From the cell containing the given text, extract its center point as [X, Y] coordinate. 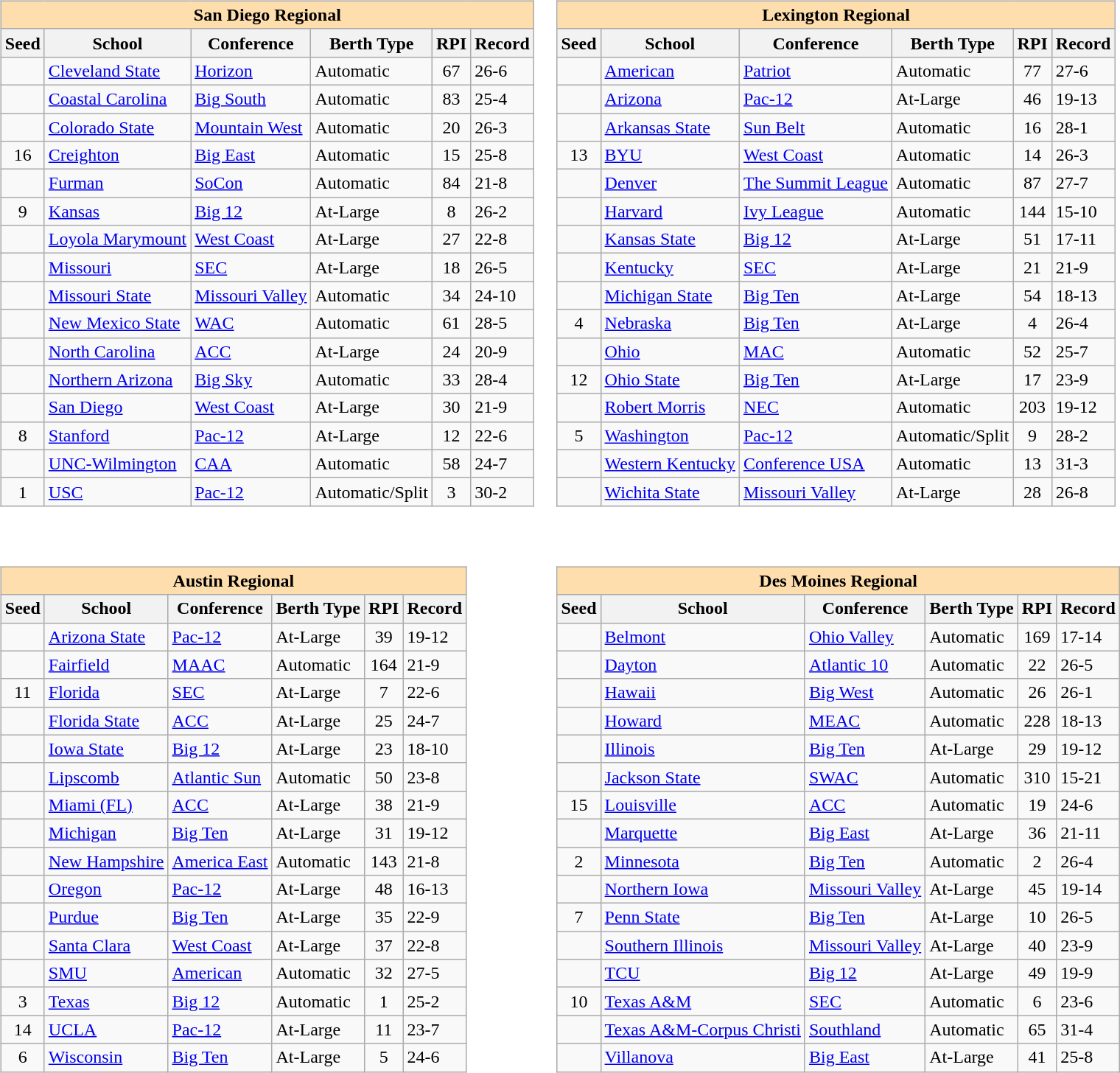
Texas A&M-Corpus Christi [703, 1030]
Hawaii [703, 693]
38 [384, 805]
144 [1032, 212]
BYU [670, 155]
27-7 [1083, 184]
Creighton [117, 155]
Coastal Carolina [117, 99]
Kansas [117, 212]
61 [451, 324]
46 [1032, 99]
Big West [865, 693]
Michigan [106, 833]
18-10 [435, 749]
67 [451, 71]
41 [1037, 1058]
Jackson State [703, 777]
19 [1037, 805]
22 [1037, 665]
Washington [670, 436]
228 [1037, 721]
Mountain West [251, 127]
Atlantic 10 [865, 665]
Texas A&M [703, 1002]
Ohio Valley [865, 637]
Northern Arizona [117, 380]
Big South [251, 99]
25-4 [503, 99]
Furman [117, 184]
NEC [815, 408]
25-2 [435, 1002]
19-13 [1083, 99]
33 [451, 380]
19-14 [1088, 889]
31 [384, 833]
Florida [106, 693]
Denver [670, 184]
23-7 [435, 1030]
Southern Illinois [703, 946]
Ivy League [815, 212]
New Mexico State [117, 324]
SoCon [251, 184]
Florida State [106, 721]
23-8 [435, 777]
143 [384, 861]
31-3 [1083, 464]
WAC [251, 324]
Missouri [117, 268]
Robert Morris [670, 408]
Horizon [251, 71]
New Hampshire [106, 861]
Kentucky [670, 268]
84 [451, 184]
26-6 [503, 71]
16-13 [435, 889]
Arkansas State [670, 127]
50 [384, 777]
UNC-Wilmington [117, 464]
Fairfield [106, 665]
26-8 [1083, 492]
49 [1037, 974]
32 [384, 974]
17-11 [1083, 240]
21-11 [1088, 833]
17 [1032, 380]
Austin Regional [233, 581]
25-7 [1083, 352]
Atlantic Sun [220, 777]
25 [384, 721]
28 [1032, 492]
Conference USA [815, 464]
23-6 [1088, 1002]
15-21 [1088, 777]
Miami (FL) [106, 805]
North Carolina [117, 352]
28-4 [503, 380]
164 [384, 665]
San Diego [117, 408]
Howard [703, 721]
26 [1037, 693]
The Summit League [815, 184]
Stanford [117, 436]
40 [1037, 946]
SWAC [865, 777]
Des Moines Regional [839, 581]
310 [1037, 777]
San Diego Regional [267, 15]
26-2 [503, 212]
Lexington Regional [836, 15]
30-2 [503, 492]
24-10 [503, 296]
52 [1032, 352]
24 [451, 352]
SMU [106, 974]
CAA [251, 464]
Southland [865, 1030]
Western Kentucky [670, 464]
169 [1037, 637]
Colorado State [117, 127]
15-10 [1083, 212]
20-9 [503, 352]
83 [451, 99]
28-2 [1083, 436]
Ohio State [670, 380]
58 [451, 464]
Illinois [703, 749]
TCU [703, 974]
MEAC [865, 721]
Villanova [703, 1058]
Ohio [670, 352]
65 [1037, 1030]
Santa Clara [106, 946]
27 [451, 240]
Penn State [703, 918]
37 [384, 946]
22-9 [435, 918]
27-5 [435, 974]
Belmont [703, 637]
19-9 [1088, 974]
MAAC [220, 665]
34 [451, 296]
48 [384, 889]
31-4 [1088, 1030]
Northern Iowa [703, 889]
203 [1032, 408]
Oregon [106, 889]
28-1 [1083, 127]
Missouri State [117, 296]
87 [1032, 184]
Lipscomb [106, 777]
MAC [815, 352]
Marquette [703, 833]
35 [384, 918]
Nebraska [670, 324]
Patriot [815, 71]
Iowa State [106, 749]
Texas [106, 1002]
23 [384, 749]
54 [1032, 296]
Purdue [106, 918]
51 [1032, 240]
29 [1037, 749]
USC [117, 492]
Arizona State [106, 637]
Loyola Marymount [117, 240]
21 [1032, 268]
Big Sky [251, 380]
30 [451, 408]
Wichita State [670, 492]
UCLA [106, 1030]
Kansas State [670, 240]
17-14 [1088, 637]
28-5 [503, 324]
Harvard [670, 212]
Arizona [670, 99]
18 [451, 268]
Michigan State [670, 296]
Sun Belt [815, 127]
27-6 [1083, 71]
20 [451, 127]
26-1 [1088, 693]
Cleveland State [117, 71]
Dayton [703, 665]
36 [1037, 833]
Wisconsin [106, 1058]
45 [1037, 889]
77 [1032, 71]
39 [384, 637]
Minnesota [703, 861]
America East [220, 861]
Louisville [703, 805]
